From the cell containing the given text, extract its center point as (x, y) coordinate. 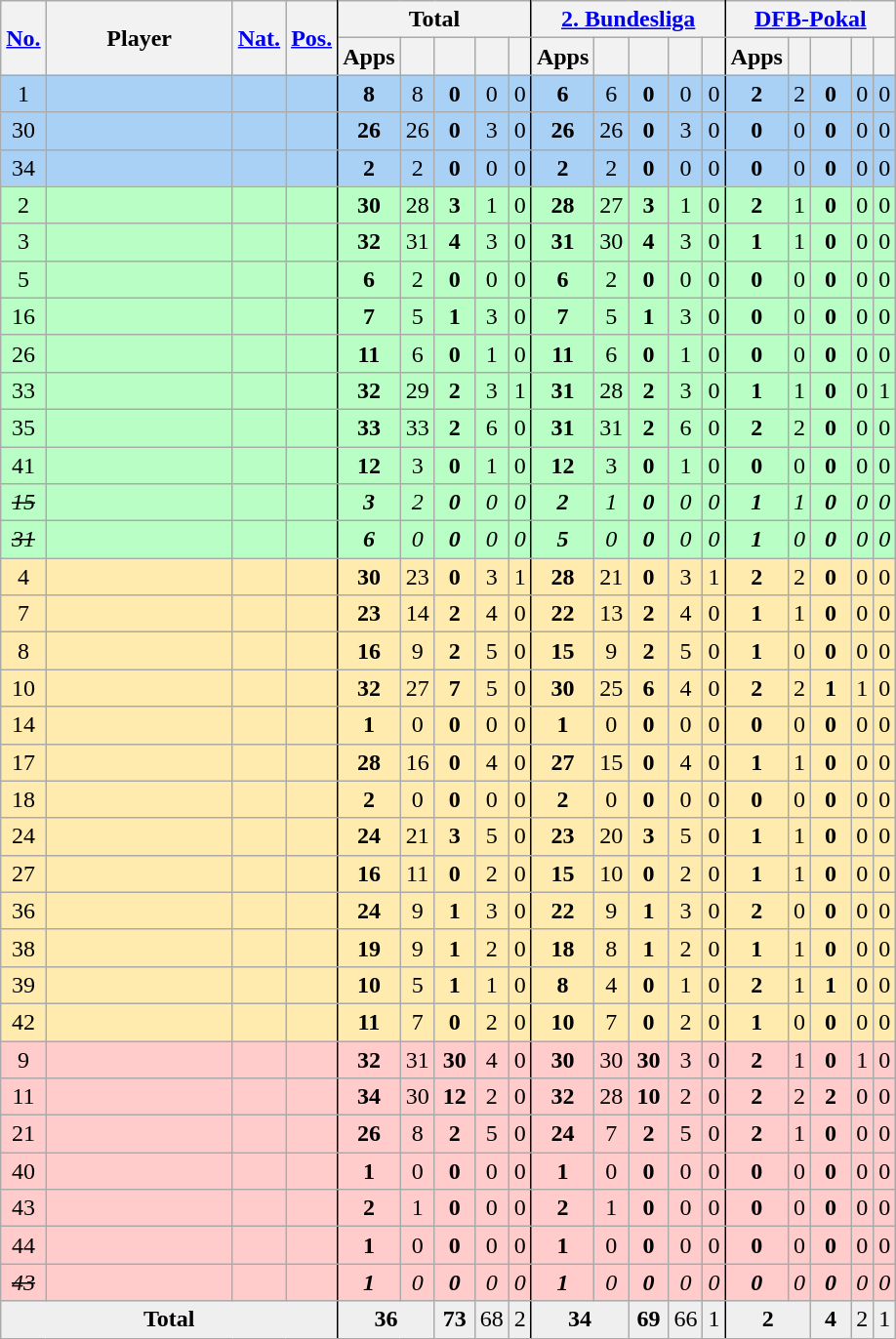
20 (611, 836)
68 (492, 1319)
40 (23, 1171)
Player (139, 38)
19 (369, 948)
35 (23, 427)
Pos. (312, 38)
DFB-Pokal (810, 20)
44 (23, 1245)
17 (23, 762)
25 (611, 688)
42 (23, 1022)
73 (455, 1319)
29 (418, 390)
39 (23, 985)
13 (611, 614)
No. (23, 38)
41 (23, 466)
Nat. (259, 38)
38 (23, 948)
2. Bundesliga (629, 20)
69 (648, 1319)
66 (685, 1319)
